Detect which cell encompasses the target text, then output its (x, y) center coordinate. 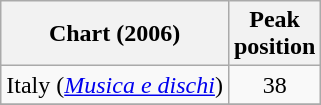
Chart (2006) (115, 34)
38 (274, 85)
Peakposition (274, 34)
Italy (Musica e dischi) (115, 85)
